From the cell containing the given text, extract its center point as [x, y] coordinate. 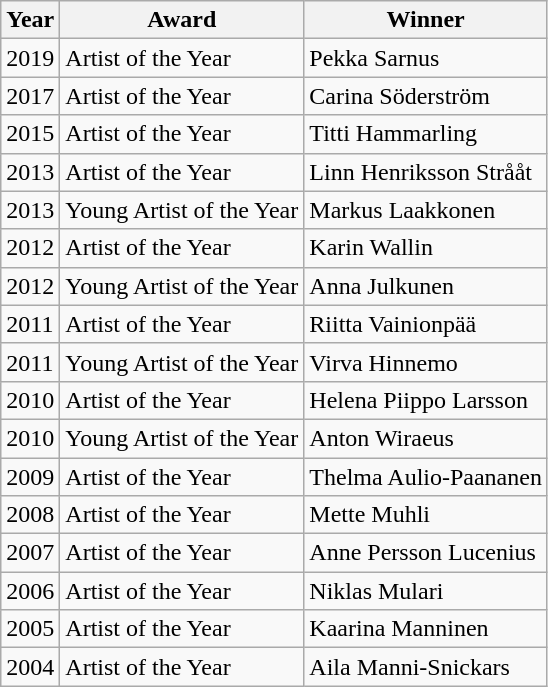
Linn Henriksson Strååt [426, 172]
Markus Laakkonen [426, 210]
Helena Piippo Larsson [426, 400]
Virva Hinnemo [426, 362]
2005 [30, 629]
Niklas Mulari [426, 591]
Riitta Vainionpää [426, 324]
2006 [30, 591]
Anne Persson Lucenius [426, 553]
Carina Söderström [426, 96]
Karin Wallin [426, 248]
Aila Manni-Snickars [426, 667]
Winner [426, 20]
Thelma Aulio-Paananen [426, 477]
2017 [30, 96]
Mette Muhli [426, 515]
Pekka Sarnus [426, 58]
Year [30, 20]
2004 [30, 667]
2019 [30, 58]
2015 [30, 134]
2007 [30, 553]
Award [182, 20]
Anton Wiraeus [426, 438]
Anna Julkunen [426, 286]
Titti Hammarling [426, 134]
2008 [30, 515]
Kaarina Manninen [426, 629]
2009 [30, 477]
